Provide the [X, Y] coordinate of the cell's center where the given text is located.  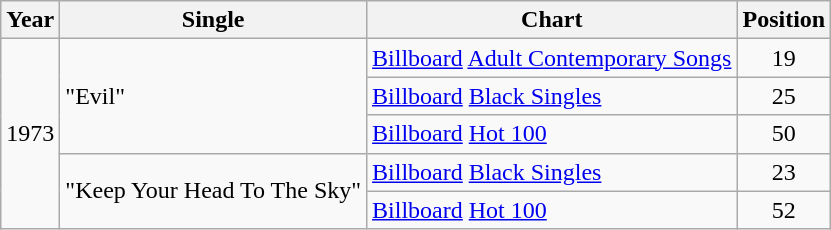
Position [784, 20]
Billboard Adult Contemporary Songs [552, 58]
"Keep Your Head To The Sky" [214, 191]
Chart [552, 20]
"Evil" [214, 96]
1973 [30, 134]
Year [30, 20]
23 [784, 172]
Single [214, 20]
50 [784, 134]
19 [784, 58]
52 [784, 210]
25 [784, 96]
